Determine the (x, y) coordinate at the center of the cell enclosing the given text.  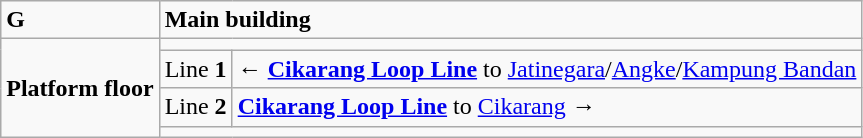
Cikarang Loop Line to Cikarang → (547, 107)
Line 1 (196, 69)
← Cikarang Loop Line to Jatinegara/Angke/Kampung Bandan (547, 69)
G (80, 20)
Main building (510, 20)
Platform floor (80, 88)
Line 2 (196, 107)
